Identify which cell holds the provided text, then report its [X, Y] central coordinate. 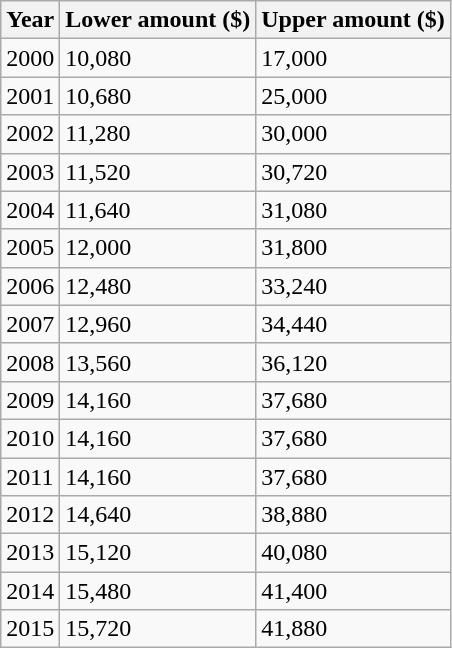
Year [30, 20]
2012 [30, 515]
11,520 [158, 172]
2000 [30, 58]
2013 [30, 553]
12,000 [158, 248]
41,400 [354, 591]
15,720 [158, 629]
40,080 [354, 553]
11,640 [158, 210]
2001 [30, 96]
2003 [30, 172]
12,480 [158, 286]
2008 [30, 362]
2014 [30, 591]
30,000 [354, 134]
Lower amount ($) [158, 20]
36,120 [354, 362]
15,120 [158, 553]
11,280 [158, 134]
31,800 [354, 248]
31,080 [354, 210]
41,880 [354, 629]
2002 [30, 134]
2009 [30, 400]
30,720 [354, 172]
33,240 [354, 286]
34,440 [354, 324]
10,680 [158, 96]
2005 [30, 248]
38,880 [354, 515]
2007 [30, 324]
15,480 [158, 591]
2011 [30, 477]
Upper amount ($) [354, 20]
14,640 [158, 515]
12,960 [158, 324]
2015 [30, 629]
2006 [30, 286]
17,000 [354, 58]
2004 [30, 210]
10,080 [158, 58]
2010 [30, 438]
25,000 [354, 96]
13,560 [158, 362]
